Detect which cell encompasses the target text, then output its (X, Y) center coordinate. 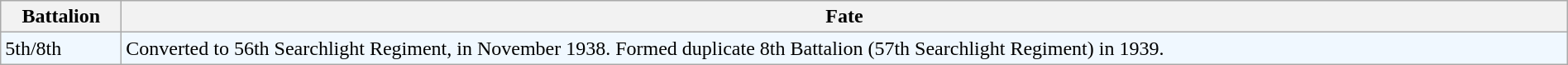
Converted to 56th Searchlight Regiment, in November 1938. Formed duplicate 8th Battalion (57th Searchlight Regiment) in 1939. (844, 48)
Fate (844, 17)
5th/8th (61, 48)
Battalion (61, 17)
